Capture the cell that displays the provided text and extract its [x, y] central coordinate. 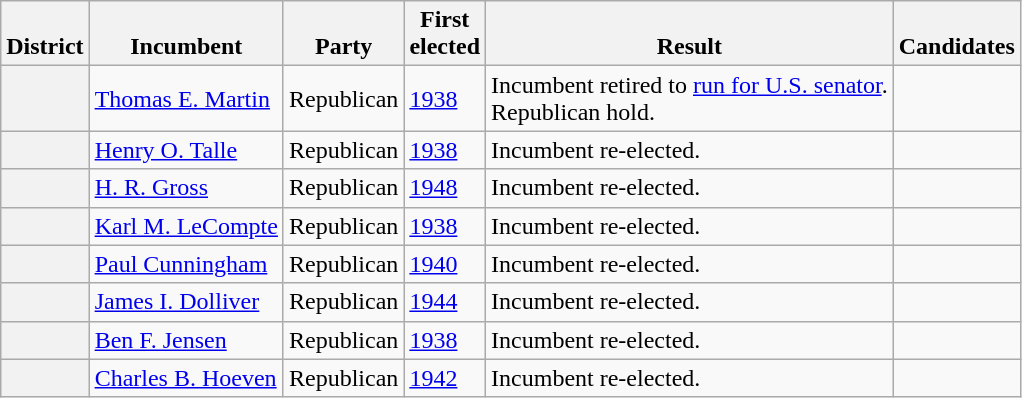
Firstelected [445, 34]
Incumbent [186, 34]
District [45, 34]
Candidates [956, 34]
Paul Cunningham [186, 264]
Henry O. Talle [186, 150]
Karl M. LeCompte [186, 226]
1948 [445, 188]
Incumbent retired to run for U.S. senator.Republican hold. [690, 98]
1942 [445, 378]
Ben F. Jensen [186, 340]
Thomas E. Martin [186, 98]
Result [690, 34]
Party [343, 34]
H. R. Gross [186, 188]
James I. Dolliver [186, 302]
Charles B. Hoeven [186, 378]
1940 [445, 264]
1944 [445, 302]
